Output the (X, Y) coordinate of the center of the cell containing the given text.  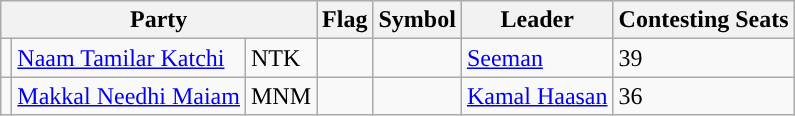
NTK (280, 58)
Symbol (417, 20)
Seeman (537, 58)
Naam Tamilar Katchi (129, 58)
Party (159, 20)
39 (704, 58)
Contesting Seats (704, 20)
Flag (345, 20)
MNM (280, 96)
Makkal Needhi Maiam (129, 96)
36 (704, 96)
Leader (537, 20)
Kamal Haasan (537, 96)
